Extract the [X, Y] coordinate from the center of the cell holding the provided text.  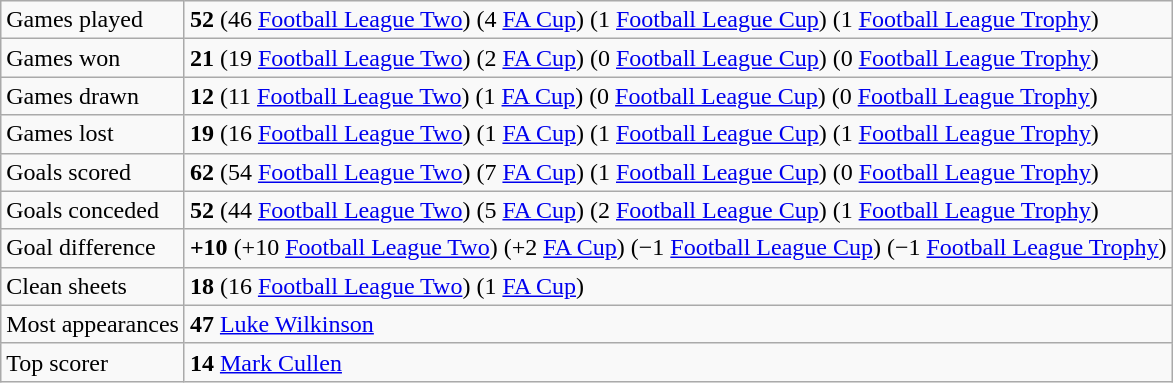
Goals conceded [93, 210]
Games won [93, 58]
Goal difference [93, 248]
Goals scored [93, 172]
Games lost [93, 134]
Top scorer [93, 362]
Games played [93, 20]
Games drawn [93, 96]
Most appearances [93, 324]
14 Mark Cullen [678, 362]
Clean sheets [93, 286]
52 (44 Football League Two) (5 FA Cup) (2 Football League Cup) (1 Football League Trophy) [678, 210]
+10 (+10 Football League Two) (+2 FA Cup) (−1 Football League Cup) (−1 Football League Trophy) [678, 248]
19 (16 Football League Two) (1 FA Cup) (1 Football League Cup) (1 Football League Trophy) [678, 134]
12 (11 Football League Two) (1 FA Cup) (0 Football League Cup) (0 Football League Trophy) [678, 96]
62 (54 Football League Two) (7 FA Cup) (1 Football League Cup) (0 Football League Trophy) [678, 172]
21 (19 Football League Two) (2 FA Cup) (0 Football League Cup) (0 Football League Trophy) [678, 58]
18 (16 Football League Two) (1 FA Cup) [678, 286]
47 Luke Wilkinson [678, 324]
52 (46 Football League Two) (4 FA Cup) (1 Football League Cup) (1 Football League Trophy) [678, 20]
